Identify which cell holds the provided text, then report its (X, Y) central coordinate. 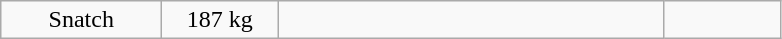
Snatch (82, 20)
187 kg (220, 20)
